Search for the cell housing the specified text and yield its (X, Y) center coordinate. 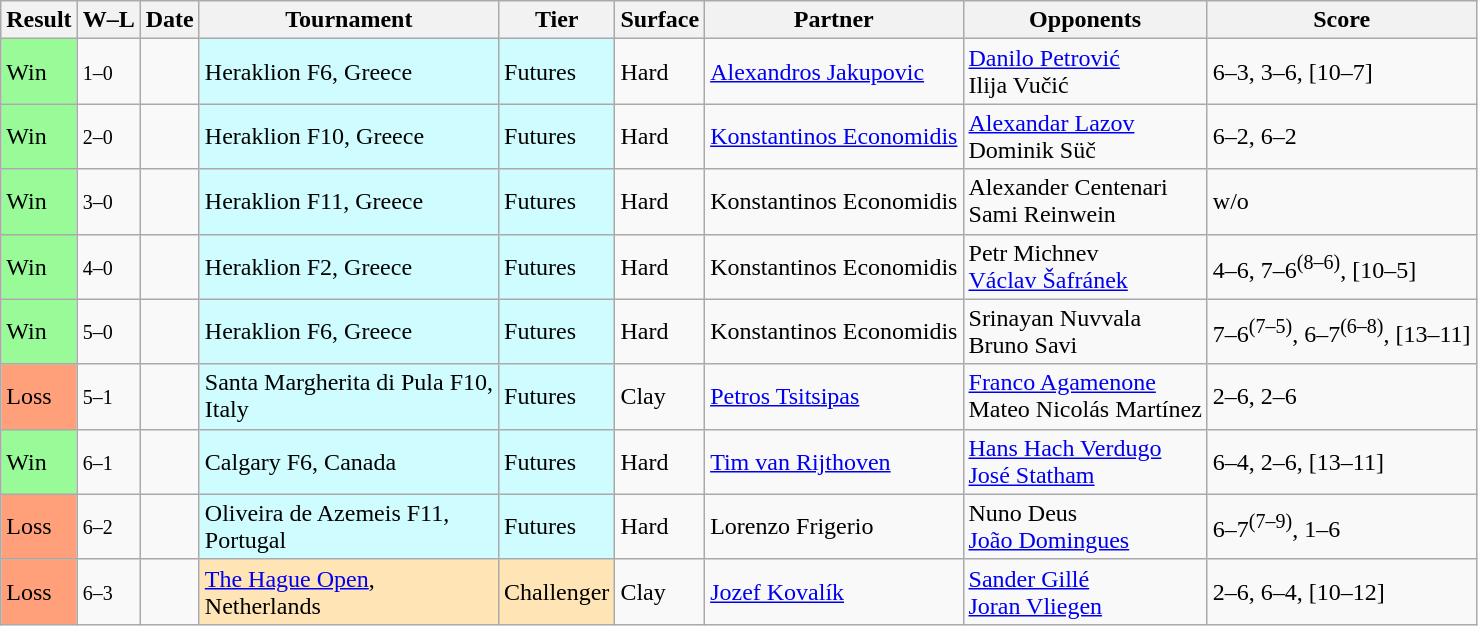
Alexander Centenari Sami Reinwein (1085, 202)
Danilo Petrović Ilija Vučić (1085, 72)
Date (170, 20)
Score (1342, 20)
Heraklion F10, Greece (348, 136)
Alexandros Jakupovic (834, 72)
5–1 (108, 396)
Petros Tsitsipas (834, 396)
Oliveira de Azemeis F11, Portugal (348, 526)
2–0 (108, 136)
6–3, 3–6, [10–7] (1342, 72)
2–6, 6–4, [10–12] (1342, 592)
Heraklion F2, Greece (348, 266)
Sander Gillé Joran Vliegen (1085, 592)
Opponents (1085, 20)
Srinayan Nuvvala Bruno Savi (1085, 332)
Franco Agamenone Mateo Nicolás Martínez (1085, 396)
w/o (1342, 202)
W–L (108, 20)
6–2, 6–2 (1342, 136)
Lorenzo Frigerio (834, 526)
The Hague Open, Netherlands (348, 592)
Surface (660, 20)
6–2 (108, 526)
Tier (557, 20)
Challenger (557, 592)
2–6, 2–6 (1342, 396)
4–0 (108, 266)
Heraklion F11, Greece (348, 202)
Petr Michnev Václav Šafránek (1085, 266)
3–0 (108, 202)
Partner (834, 20)
Nuno Deus João Domingues (1085, 526)
Santa Margherita di Pula F10, Italy (348, 396)
Tim van Rijthoven (834, 462)
6–1 (108, 462)
7–6(7–5), 6–7(6–8), [13–11] (1342, 332)
Result (39, 20)
6–7(7–9), 1–6 (1342, 526)
Alexandar Lazov Dominik Süč (1085, 136)
Jozef Kovalík (834, 592)
4–6, 7–6(8–6), [10–5] (1342, 266)
1–0 (108, 72)
6–4, 2–6, [13–11] (1342, 462)
Tournament (348, 20)
6–3 (108, 592)
5–0 (108, 332)
Calgary F6, Canada (348, 462)
Hans Hach Verdugo José Statham (1085, 462)
